Search for the cell housing the specified text and yield its [x, y] center coordinate. 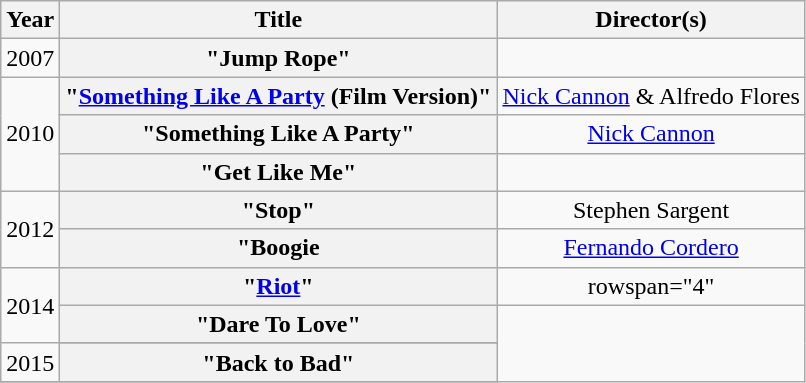
"Jump Rope" [278, 58]
"Get Like Me" [278, 172]
Year [30, 20]
"Something Like A Party" [278, 134]
Stephen Sargent [651, 210]
"Dare To Love" [278, 324]
Fernando Cordero [651, 248]
"Boogie [278, 248]
"Stop" [278, 210]
Nick Cannon & Alfredo Flores [651, 96]
2014 [30, 305]
rowspan="4" [651, 286]
2007 [30, 58]
"Something Like A Party (Film Version)" [278, 96]
Nick Cannon [651, 134]
"Back to Bad" [278, 362]
"Riot" [278, 286]
2015 [30, 362]
2010 [30, 134]
Director(s) [651, 20]
Title [278, 20]
2012 [30, 229]
